Provide the (x, y) coordinate of the cell's center where the given text is located.  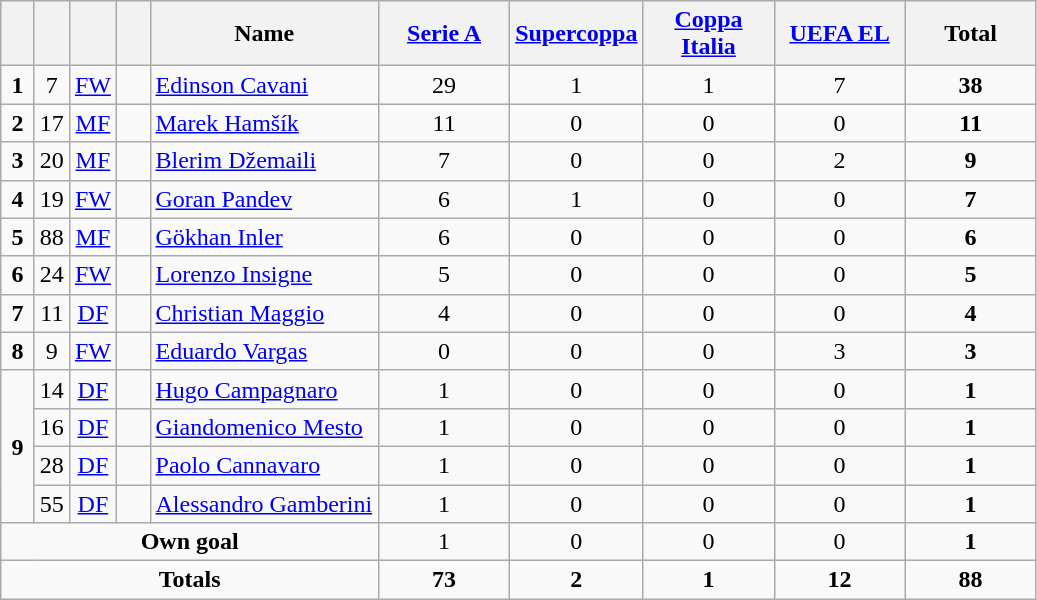
Christian Maggio (264, 313)
Lorenzo Insigne (264, 275)
Totals (190, 580)
Goran Pandev (264, 199)
Name (264, 34)
55 (52, 503)
Paolo Cannavaro (264, 465)
UEFA EL (840, 34)
73 (444, 580)
Gökhan Inler (264, 237)
38 (970, 85)
Hugo Campagnaro (264, 389)
8 (18, 351)
Giandomenico Mesto (264, 427)
16 (52, 427)
Eduardo Vargas (264, 351)
24 (52, 275)
Total (970, 34)
Coppa Italia (708, 34)
17 (52, 123)
20 (52, 161)
Supercoppa (576, 34)
Own goal (190, 542)
Blerim Džemaili (264, 161)
Alessandro Gamberini (264, 503)
Serie A (444, 34)
29 (444, 85)
14 (52, 389)
12 (840, 580)
Marek Hamšík (264, 123)
28 (52, 465)
Edinson Cavani (264, 85)
19 (52, 199)
